Scan for the cell matching the given text and deliver its (x, y) coordinate at center. 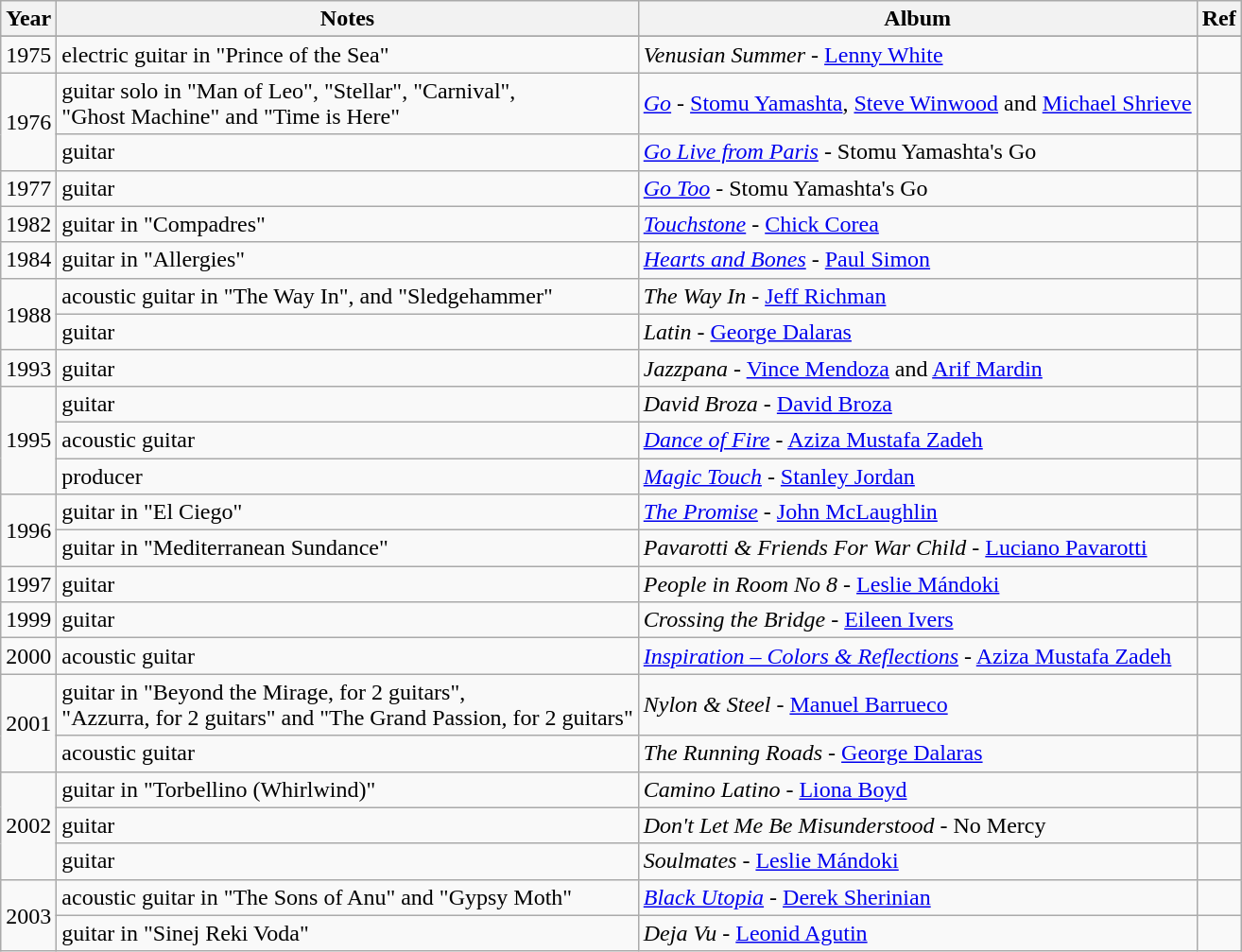
Pavarotti & Friends For War Child - Luciano Pavarotti (917, 548)
1982 (28, 224)
Deja Vu - Leonid Agutin (917, 933)
2001 (28, 722)
Go - Stomu Yamashta, Steve Winwood and Michael Shrieve (917, 104)
The Running Roads - George Dalaras (917, 753)
guitar in "Beyond the Mirage, for 2 guitars","Azzurra, for 2 guitars" and "The Grand Passion, for 2 guitars" (348, 705)
acoustic guitar in "The Sons of Anu" and "Gypsy Moth" (348, 897)
People in Room No 8 - Leslie Mándoki (917, 584)
guitar solo in "Man of Leo", "Stellar", "Carnival","Ghost Machine" and "Time is Here" (348, 104)
Notes (348, 19)
1993 (28, 368)
Go Live from Paris - Stomu Yamashta's Go (917, 152)
Magic Touch - Stanley Jordan (917, 476)
Jazzpana - Vince Mendoza and Arif Mardin (917, 368)
1988 (28, 314)
The Promise - John McLaughlin (917, 512)
Soulmates - Leslie Mándoki (917, 861)
acoustic guitar in "The Way In", and "Sledgehammer" (348, 296)
Dance of Fire - Aziza Mustafa Zadeh (917, 440)
2003 (28, 915)
1997 (28, 584)
Camino Latino - Liona Boyd (917, 789)
Nylon & Steel - Manuel Barrueco (917, 705)
1996 (28, 530)
2002 (28, 825)
David Broza - David Broza (917, 404)
Year (28, 19)
1977 (28, 188)
guitar in "Sinej Reki Voda" (348, 933)
Touchstone - Chick Corea (917, 224)
1976 (28, 121)
Black Utopia - Derek Sherinian (917, 897)
producer (348, 476)
Inspiration – Colors & Reflections - Aziza Mustafa Zadeh (917, 656)
guitar in "Mediterranean Sundance" (348, 548)
Go Too - Stomu Yamashta's Go (917, 188)
Latin - George Dalaras (917, 332)
Crossing the Bridge - Eileen Ivers (917, 620)
electric guitar in "Prince of the Sea" (348, 55)
1984 (28, 260)
guitar in "Compadres" (348, 224)
guitar in "Allergies" (348, 260)
guitar in "Torbellino (Whirlwind)" (348, 789)
1999 (28, 620)
Venusian Summer - Lenny White (917, 55)
Hearts and Bones - Paul Simon (917, 260)
2000 (28, 656)
Ref (1219, 19)
The Way In - Jeff Richman (917, 296)
Don't Let Me Be Misunderstood - No Mercy (917, 825)
guitar in "El Ciego" (348, 512)
1975 (28, 55)
Album (917, 19)
1995 (28, 440)
